Search for the cell housing the specified text and yield its [x, y] center coordinate. 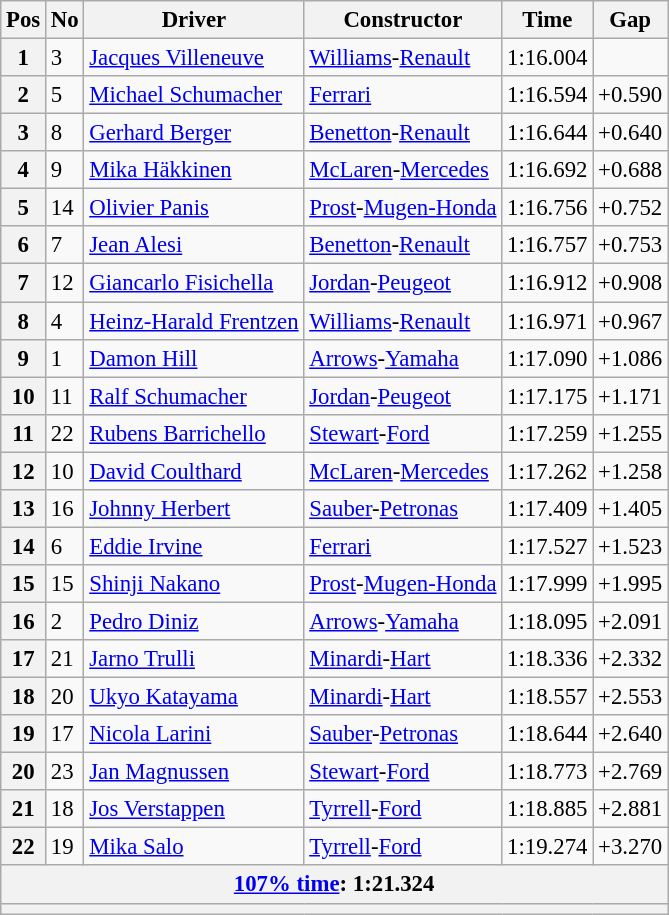
Heinz-Harald Frentzen [194, 321]
Rubens Barrichello [194, 433]
1:17.999 [548, 584]
1:18.885 [548, 809]
1:16.692 [548, 170]
Michael Schumacher [194, 95]
+2.769 [630, 772]
+1.405 [630, 509]
1:19.274 [548, 847]
Mika Häkkinen [194, 170]
Constructor [403, 20]
1:18.336 [548, 659]
1:17.527 [548, 546]
13 [24, 509]
+2.553 [630, 697]
Jarno Trulli [194, 659]
+1.171 [630, 396]
Damon Hill [194, 358]
+2.640 [630, 734]
1:18.644 [548, 734]
Jan Magnussen [194, 772]
+0.752 [630, 208]
107% time: 1:21.324 [334, 885]
+2.091 [630, 621]
+0.590 [630, 95]
No [65, 20]
Olivier Panis [194, 208]
1:18.773 [548, 772]
1:17.262 [548, 471]
Giancarlo Fisichella [194, 283]
+1.255 [630, 433]
23 [65, 772]
1:16.756 [548, 208]
Jean Alesi [194, 245]
+1.995 [630, 584]
Ukyo Katayama [194, 697]
Johnny Herbert [194, 509]
Jos Verstappen [194, 809]
Nicola Larini [194, 734]
1:16.004 [548, 58]
+3.270 [630, 847]
1:16.644 [548, 133]
1:18.095 [548, 621]
1:16.594 [548, 95]
Pedro Diniz [194, 621]
Mika Salo [194, 847]
+0.753 [630, 245]
Jacques Villeneuve [194, 58]
+0.908 [630, 283]
+2.332 [630, 659]
Pos [24, 20]
Gap [630, 20]
1:17.409 [548, 509]
+0.640 [630, 133]
+1.523 [630, 546]
Gerhard Berger [194, 133]
1:16.971 [548, 321]
Eddie Irvine [194, 546]
+1.258 [630, 471]
1:17.090 [548, 358]
Ralf Schumacher [194, 396]
1:16.757 [548, 245]
+1.086 [630, 358]
Driver [194, 20]
Time [548, 20]
+0.688 [630, 170]
Shinji Nakano [194, 584]
+2.881 [630, 809]
1:17.175 [548, 396]
David Coulthard [194, 471]
1:17.259 [548, 433]
+0.967 [630, 321]
1:18.557 [548, 697]
1:16.912 [548, 283]
